Scan for the cell matching the given text and deliver its (x, y) coordinate at center. 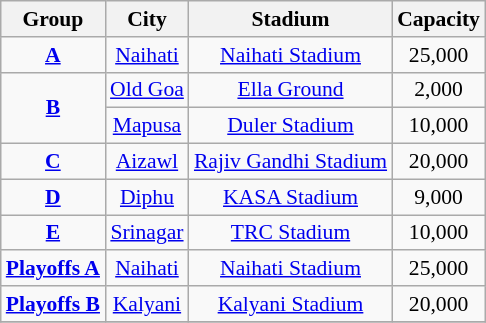
Kalyani (147, 304)
City (147, 19)
KASA Stadium (290, 197)
Group (53, 19)
B (53, 108)
TRC Stadium (290, 233)
2,000 (438, 90)
Duler Stadium (290, 126)
Diphu (147, 197)
Stadium (290, 19)
D (53, 197)
Ella Ground (290, 90)
Mapusa (147, 126)
A (53, 55)
C (53, 162)
Capacity (438, 19)
Playoffs A (53, 269)
9,000 (438, 197)
Srinagar (147, 233)
Playoffs B (53, 304)
Rajiv Gandhi Stadium (290, 162)
E (53, 233)
Old Goa (147, 90)
Aizawl (147, 162)
Kalyani Stadium (290, 304)
